Search for the cell housing the specified text and yield its [x, y] center coordinate. 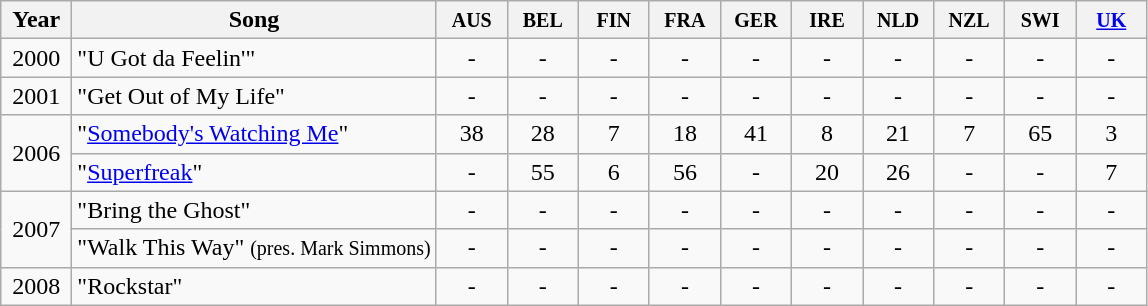
2006 [36, 153]
56 [684, 172]
GER [756, 20]
"Somebody's Watching Me" [254, 134]
Year [36, 20]
AUS [472, 20]
41 [756, 134]
"Rockstar" [254, 286]
65 [1040, 134]
20 [826, 172]
FIN [614, 20]
8 [826, 134]
NZL [970, 20]
"Walk This Way" (pres. Mark Simmons) [254, 248]
SWI [1040, 20]
21 [898, 134]
55 [542, 172]
NLD [898, 20]
2008 [36, 286]
"U Got da Feelin'" [254, 58]
UK [1112, 20]
26 [898, 172]
6 [614, 172]
2000 [36, 58]
FRA [684, 20]
BEL [542, 20]
2001 [36, 96]
"Bring the Ghost" [254, 210]
"Get Out of My Life" [254, 96]
"Superfreak" [254, 172]
IRE [826, 20]
28 [542, 134]
Song [254, 20]
3 [1112, 134]
18 [684, 134]
2007 [36, 229]
38 [472, 134]
